Determine the [X, Y] coordinate at the center of the cell enclosing the given text.  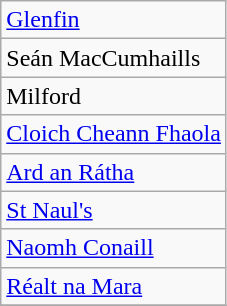
Glenfin [114, 20]
Naomh Conaill [114, 248]
Ard an Rátha [114, 172]
Seán MacCumhaills [114, 58]
Cloich Cheann Fhaola [114, 134]
Milford [114, 96]
St Naul's [114, 210]
Réalt na Mara [114, 286]
